Return the (X, Y) coordinate for the center point of the cell that contains the specified text.  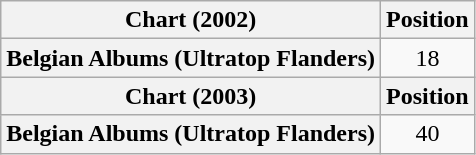
Chart (2003) (191, 96)
40 (428, 134)
Chart (2002) (191, 20)
18 (428, 58)
